Locate the cell with the specified text and output its (X, Y) center coordinate. 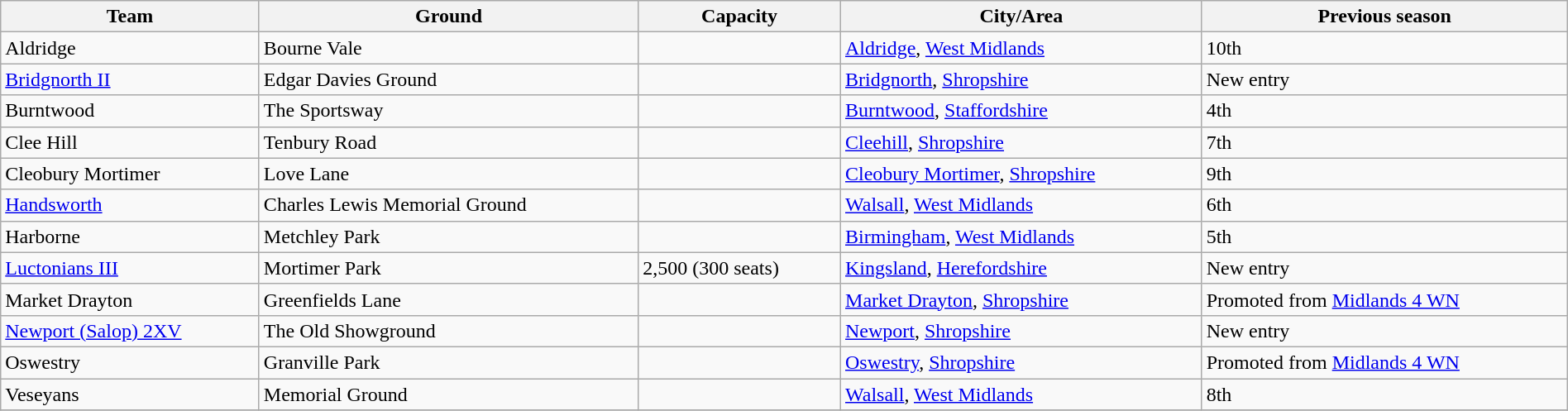
Veseyans (131, 394)
Oswestry, Shropshire (1022, 362)
Bridgnorth II (131, 79)
Oswestry (131, 362)
Market Drayton, Shropshire (1022, 299)
Burntwood, Staffordshire (1022, 111)
Cleobury Mortimer, Shropshire (1022, 174)
The Old Showground (448, 331)
City/Area (1022, 17)
Tenbury Road (448, 142)
Aldridge, West Midlands (1022, 48)
Aldridge (131, 48)
Mortimer Park (448, 268)
Market Drayton (131, 299)
Handsworth (131, 205)
Burntwood (131, 111)
Ground (448, 17)
Kingsland, Herefordshire (1022, 268)
9th (1384, 174)
Metchley Park (448, 237)
Love Lane (448, 174)
2,500 (300 seats) (739, 268)
Charles Lewis Memorial Ground (448, 205)
Cleehill, Shropshire (1022, 142)
Greenfields Lane (448, 299)
Team (131, 17)
Birmingham, West Midlands (1022, 237)
8th (1384, 394)
Newport (Salop) 2XV (131, 331)
10th (1384, 48)
Bridgnorth, Shropshire (1022, 79)
Cleobury Mortimer (131, 174)
Memorial Ground (448, 394)
Luctonians III (131, 268)
Previous season (1384, 17)
6th (1384, 205)
Edgar Davies Ground (448, 79)
5th (1384, 237)
Bourne Vale (448, 48)
Clee Hill (131, 142)
Granville Park (448, 362)
7th (1384, 142)
Capacity (739, 17)
Newport, Shropshire (1022, 331)
Harborne (131, 237)
The Sportsway (448, 111)
4th (1384, 111)
